Scan for the cell matching the given text and deliver its [x, y] coordinate at center. 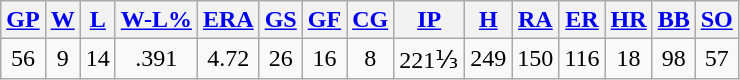
H [488, 20]
L [98, 20]
ER [582, 20]
GF [324, 20]
26 [280, 59]
14 [98, 59]
RA [536, 20]
56 [23, 59]
W [62, 20]
8 [370, 59]
18 [628, 59]
GS [280, 20]
W-L% [156, 20]
98 [674, 59]
CG [370, 20]
.391 [156, 59]
9 [62, 59]
BB [674, 20]
16 [324, 59]
HR [628, 20]
GP [23, 20]
221⅓ [430, 59]
ERA [228, 20]
150 [536, 59]
249 [488, 59]
57 [716, 59]
4.72 [228, 59]
IP [430, 20]
SO [716, 20]
116 [582, 59]
